Output the (X, Y) coordinate of the center of the cell containing the given text.  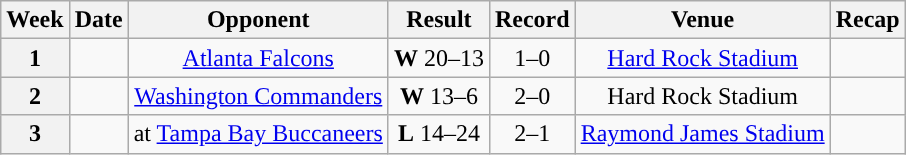
1–0 (532, 58)
Atlanta Falcons (258, 58)
Venue (702, 20)
3 (35, 134)
2 (35, 96)
W 20–13 (438, 58)
Recap (868, 20)
Week (35, 20)
Raymond James Stadium (702, 134)
at Tampa Bay Buccaneers (258, 134)
Record (532, 20)
W 13–6 (438, 96)
Opponent (258, 20)
Washington Commanders (258, 96)
2–0 (532, 96)
Date (98, 20)
2–1 (532, 134)
Result (438, 20)
1 (35, 58)
L 14–24 (438, 134)
